Output the [X, Y] coordinate of the center of the cell containing the given text.  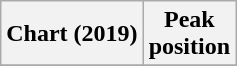
Chart (2019) [72, 34]
Peakposition [189, 34]
